Provide the [X, Y] coordinate of the cell's center where the given text is located.  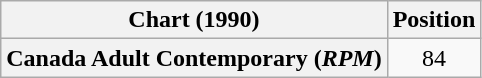
Canada Adult Contemporary (RPM) [194, 58]
Chart (1990) [194, 20]
84 [434, 58]
Position [434, 20]
